Determine the [X, Y] coordinate at the center of the cell enclosing the given text.  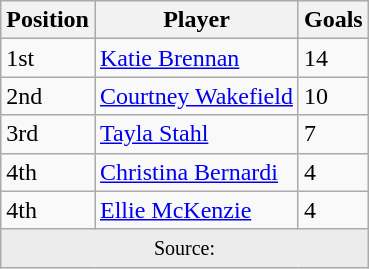
14 [333, 58]
Courtney Wakefield [196, 96]
7 [333, 134]
Katie Brennan [196, 58]
Player [196, 20]
Tayla Stahl [196, 134]
3rd [48, 134]
1st [48, 58]
Source: [184, 248]
Position [48, 20]
Ellie McKenzie [196, 210]
Christina Bernardi [196, 172]
10 [333, 96]
Goals [333, 20]
2nd [48, 96]
